Find where the given text appears and provide that cell's center as [X, Y] coordinate. 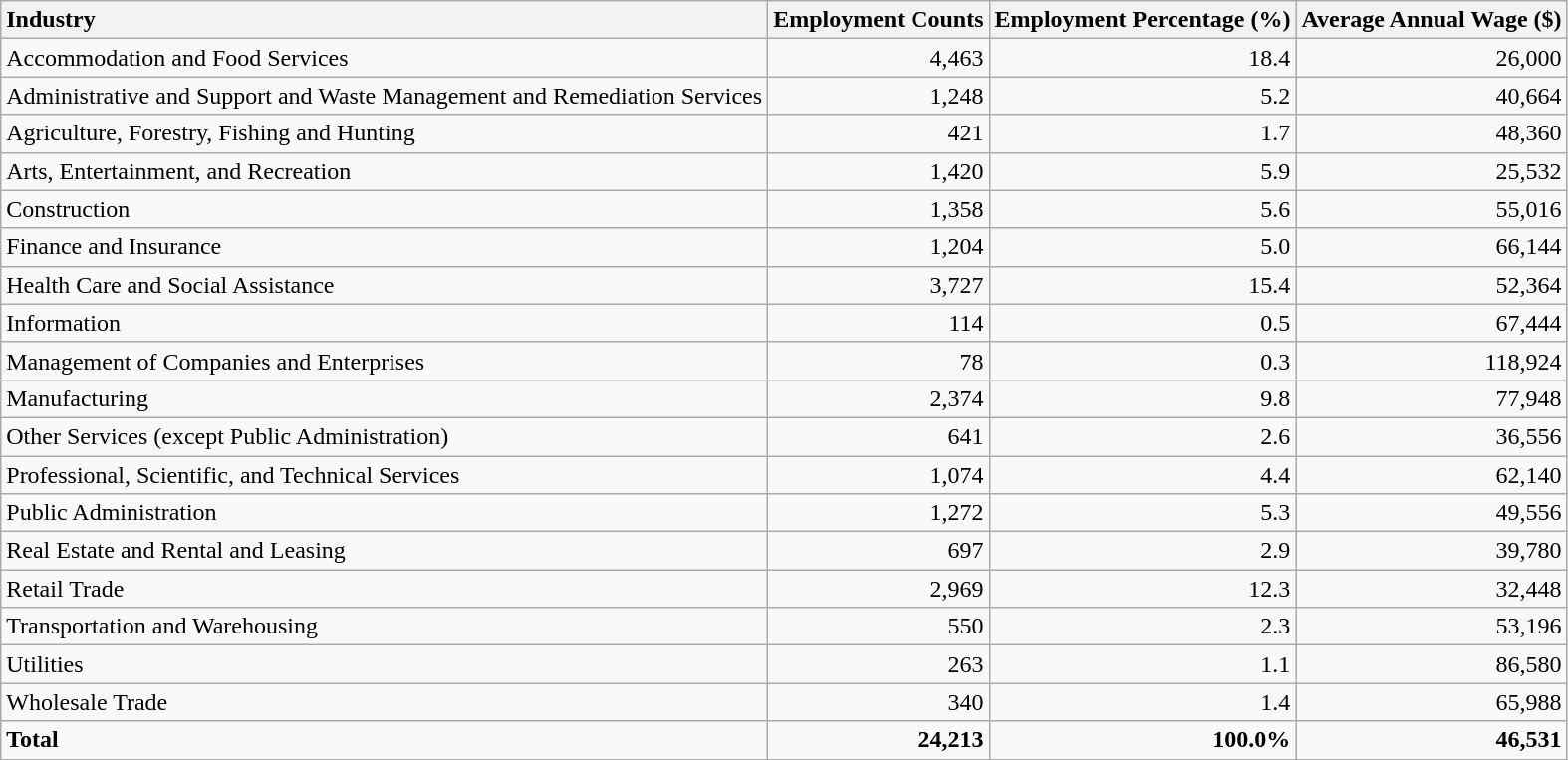
Industry [385, 20]
18.4 [1143, 58]
Administrative and Support and Waste Management and Remediation Services [385, 96]
Wholesale Trade [385, 702]
Health Care and Social Assistance [385, 285]
1,248 [879, 96]
Information [385, 323]
24,213 [879, 740]
340 [879, 702]
32,448 [1432, 589]
3,727 [879, 285]
15.4 [1143, 285]
46,531 [1432, 740]
36,556 [1432, 436]
86,580 [1432, 664]
Agriculture, Forestry, Fishing and Hunting [385, 133]
1,074 [879, 475]
48,360 [1432, 133]
Utilities [385, 664]
40,664 [1432, 96]
Construction [385, 209]
Real Estate and Rental and Leasing [385, 551]
Management of Companies and Enterprises [385, 361]
26,000 [1432, 58]
2.9 [1143, 551]
1.1 [1143, 664]
0.5 [1143, 323]
114 [879, 323]
5.6 [1143, 209]
66,144 [1432, 247]
12.3 [1143, 589]
Average Annual Wage ($) [1432, 20]
1,358 [879, 209]
Manufacturing [385, 398]
100.0% [1143, 740]
Retail Trade [385, 589]
78 [879, 361]
Professional, Scientific, and Technical Services [385, 475]
4.4 [1143, 475]
4,463 [879, 58]
49,556 [1432, 513]
53,196 [1432, 627]
5.2 [1143, 96]
641 [879, 436]
Total [385, 740]
Finance and Insurance [385, 247]
697 [879, 551]
1,204 [879, 247]
Employment Percentage (%) [1143, 20]
5.0 [1143, 247]
1.4 [1143, 702]
118,924 [1432, 361]
Transportation and Warehousing [385, 627]
67,444 [1432, 323]
Public Administration [385, 513]
25,532 [1432, 171]
2.3 [1143, 627]
Accommodation and Food Services [385, 58]
2,969 [879, 589]
52,364 [1432, 285]
2,374 [879, 398]
55,016 [1432, 209]
550 [879, 627]
1,272 [879, 513]
263 [879, 664]
0.3 [1143, 361]
77,948 [1432, 398]
39,780 [1432, 551]
9.8 [1143, 398]
Other Services (except Public Administration) [385, 436]
Employment Counts [879, 20]
1,420 [879, 171]
2.6 [1143, 436]
5.9 [1143, 171]
65,988 [1432, 702]
5.3 [1143, 513]
1.7 [1143, 133]
62,140 [1432, 475]
421 [879, 133]
Arts, Entertainment, and Recreation [385, 171]
